Locate the cell with the specified text and output its (X, Y) center coordinate. 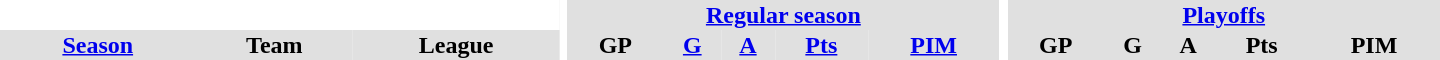
Season (98, 45)
Regular season (783, 15)
Playoffs (1224, 15)
League (456, 45)
Team (274, 45)
